For the text-containing cell, return its midpoint in (X, Y) coordinate format. 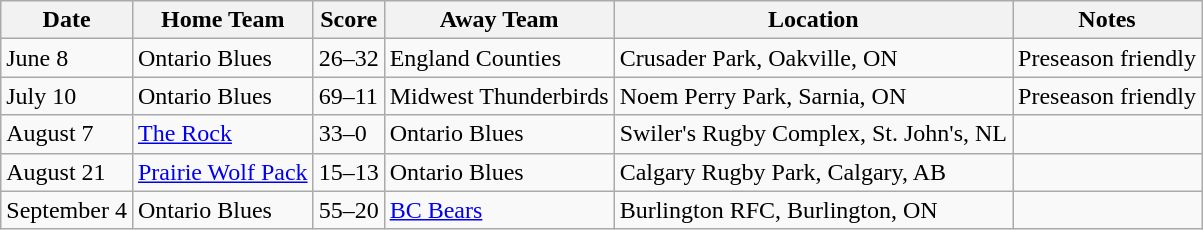
Swiler's Rugby Complex, St. John's, NL (813, 134)
Away Team (499, 20)
Home Team (222, 20)
Date (67, 20)
33–0 (348, 134)
Score (348, 20)
BC Bears (499, 210)
Prairie Wolf Pack (222, 172)
Noem Perry Park, Sarnia, ON (813, 96)
55–20 (348, 210)
August 7 (67, 134)
26–32 (348, 58)
Midwest Thunderbirds (499, 96)
69–11 (348, 96)
June 8 (67, 58)
August 21 (67, 172)
Crusader Park, Oakville, ON (813, 58)
England Counties (499, 58)
September 4 (67, 210)
15–13 (348, 172)
The Rock (222, 134)
Notes (1108, 20)
Location (813, 20)
Burlington RFC, Burlington, ON (813, 210)
July 10 (67, 96)
Calgary Rugby Park, Calgary, AB (813, 172)
